Identify which cell holds the provided text, then report its (X, Y) central coordinate. 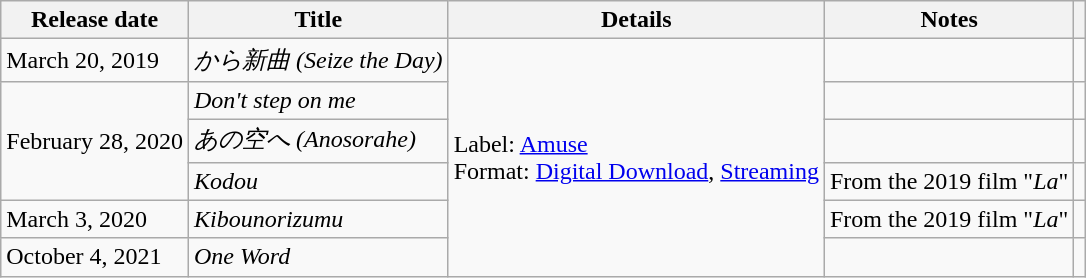
あの空へ (Anosorahe) (318, 140)
Label: AmuseFormat: Digital Download, Streaming (636, 158)
Kodou (318, 181)
March 20, 2019 (95, 60)
Release date (95, 20)
October 4, 2021 (95, 257)
One Word (318, 257)
Details (636, 20)
Don't step on me (318, 100)
から新曲 (Seize the Day) (318, 60)
Notes (948, 20)
March 3, 2020 (95, 219)
February 28, 2020 (95, 140)
Title (318, 20)
Kibounorizumu (318, 219)
